For the text-containing cell, return its midpoint in (X, Y) coordinate format. 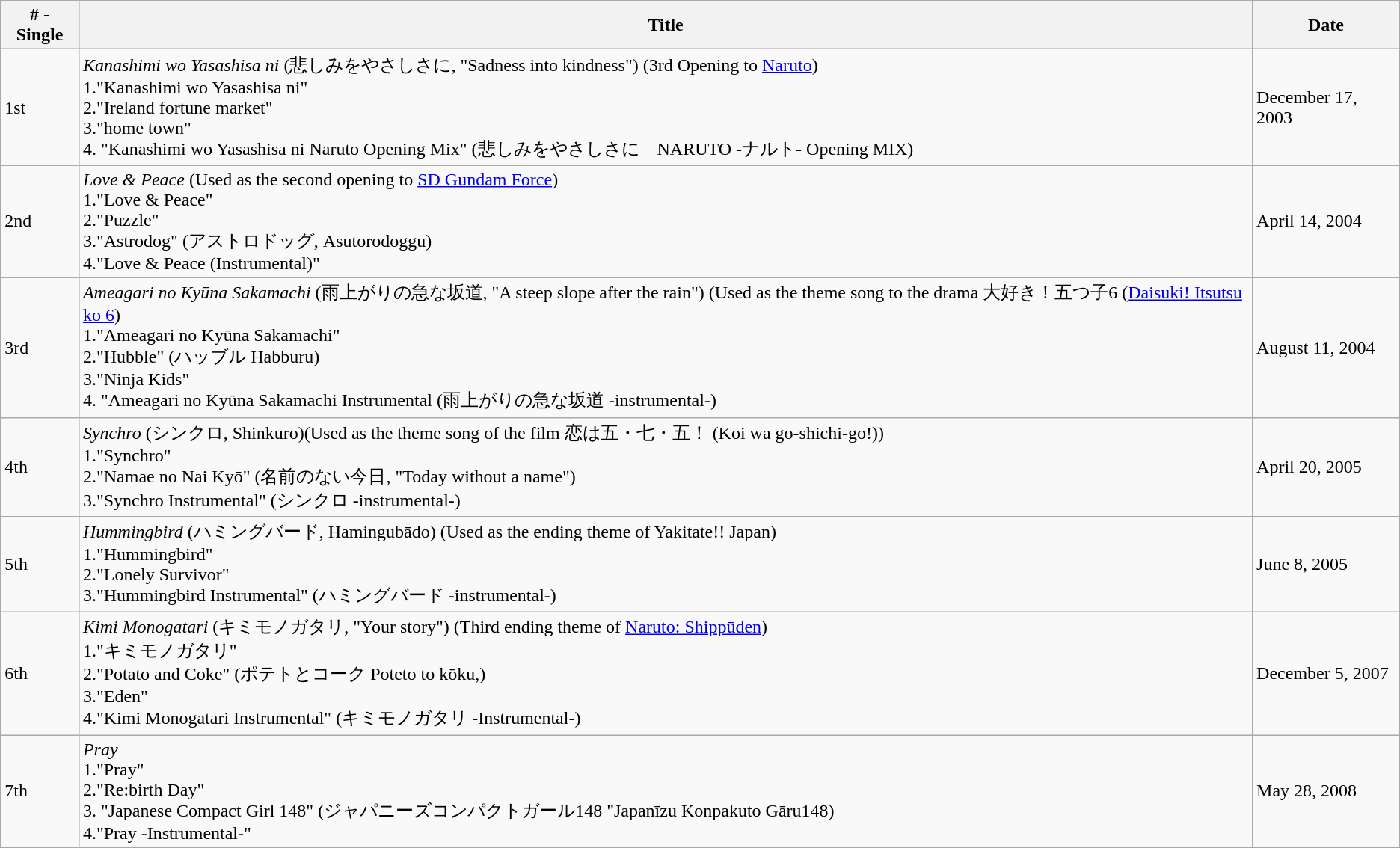
April 14, 2004 (1327, 221)
April 20, 2005 (1327, 467)
7th (40, 791)
4th (40, 467)
5th (40, 565)
2nd (40, 221)
Pray1."Pray"2."Re:birth Day"3. "Japanese Compact Girl 148" (ジャパニーズコンパクトガール148 "Japanīzu Konpakuto Gāru148)4."Pray -Instrumental-" (666, 791)
Date (1327, 25)
December 5, 2007 (1327, 674)
# - Single (40, 25)
6th (40, 674)
December 17, 2003 (1327, 108)
August 11, 2004 (1327, 347)
1st (40, 108)
3rd (40, 347)
June 8, 2005 (1327, 565)
Title (666, 25)
May 28, 2008 (1327, 791)
